Identify which cell holds the provided text, then report its [X, Y] central coordinate. 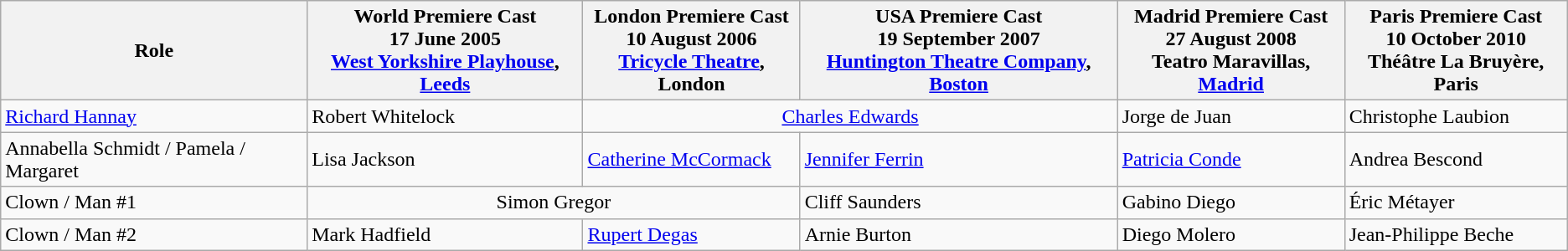
Éric Métayer [1456, 202]
Jean-Philippe Beche [1456, 234]
Patricia Conde [1231, 159]
Christophe Laubion [1456, 116]
Jorge de Juan [1231, 116]
London Premiere Cast10 August 2006Tricycle Theatre, London [692, 50]
Clown / Man #2 [154, 234]
Annabella Schmidt / Pamela / Margaret [154, 159]
Gabino Diego [1231, 202]
USA Premiere Cast19 September 2007Huntington Theatre Company, Boston [958, 50]
Rupert Degas [692, 234]
Simon Gregor [554, 202]
Catherine McCormack [692, 159]
Jennifer Ferrin [958, 159]
Cliff Saunders [958, 202]
Mark Hadfield [446, 234]
Arnie Burton [958, 234]
Role [154, 50]
Robert Whitelock [446, 116]
Clown / Man #1 [154, 202]
Andrea Bescond [1456, 159]
Paris Premiere Cast10 October 2010Théâtre La Bruyère, Paris [1456, 50]
Diego Molero [1231, 234]
World Premiere Cast17 June 2005West Yorkshire Playhouse, Leeds [446, 50]
Richard Hannay [154, 116]
Charles Edwards [850, 116]
Madrid Premiere Cast27 August 2008Teatro Maravillas, Madrid [1231, 50]
Lisa Jackson [446, 159]
